Output the (X, Y) coordinate of the center of the cell containing the given text.  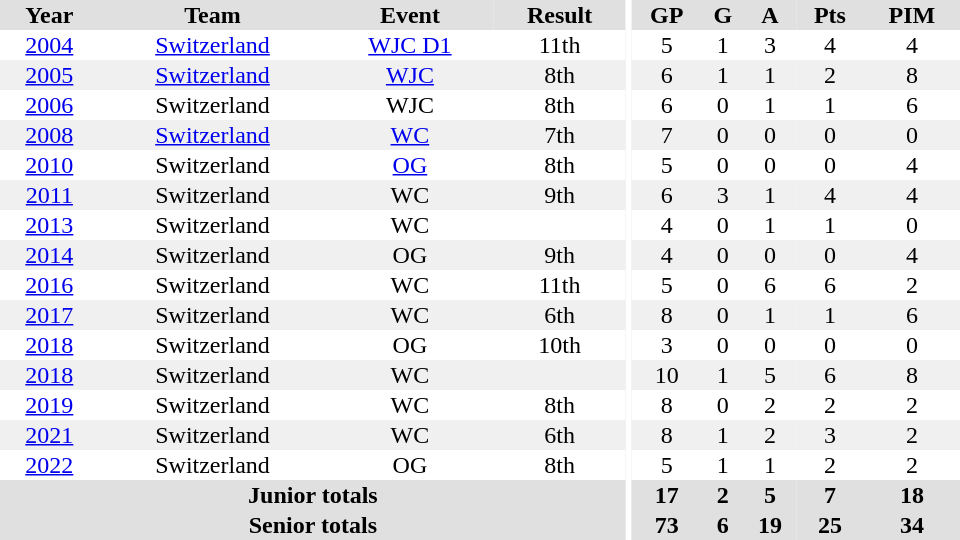
18 (912, 495)
Event (410, 15)
2021 (50, 435)
34 (912, 525)
2004 (50, 45)
Senior totals (313, 525)
2011 (50, 195)
2022 (50, 465)
2017 (50, 315)
17 (667, 495)
Year (50, 15)
Result (559, 15)
2010 (50, 165)
7th (559, 135)
A (770, 15)
2013 (50, 225)
2016 (50, 285)
10 (667, 375)
10th (559, 345)
GP (667, 15)
WJC D1 (410, 45)
Junior totals (313, 495)
2008 (50, 135)
PIM (912, 15)
19 (770, 525)
G (723, 15)
2014 (50, 255)
2005 (50, 75)
Team (213, 15)
2006 (50, 105)
Pts (830, 15)
2019 (50, 405)
25 (830, 525)
73 (667, 525)
